From the cell containing the given text, extract its center point as [x, y] coordinate. 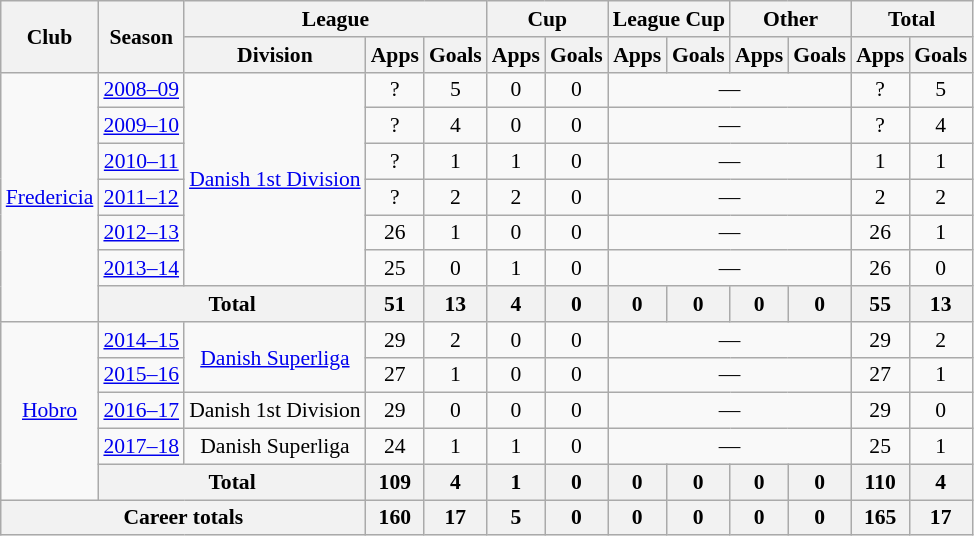
2012–13 [141, 233]
109 [395, 482]
Cup [548, 19]
Other [790, 19]
2016–17 [141, 411]
165 [880, 518]
24 [395, 447]
110 [880, 482]
Division [275, 55]
2014–15 [141, 340]
51 [395, 304]
2017–18 [141, 447]
League [336, 19]
Hobro [50, 411]
2008–09 [141, 90]
Fredericia [50, 196]
2009–10 [141, 126]
2011–12 [141, 197]
2010–11 [141, 162]
160 [395, 518]
Club [50, 36]
2013–14 [141, 269]
League Cup [669, 19]
Season [141, 36]
Career totals [184, 518]
55 [880, 304]
2015–16 [141, 375]
